Find where the given text appears and provide that cell's center as [x, y] coordinate. 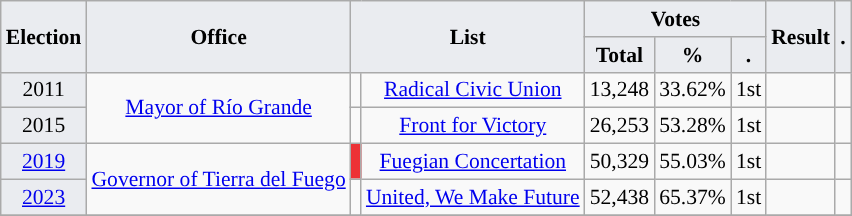
Office [218, 36]
2011 [44, 90]
2019 [44, 162]
2015 [44, 126]
% [692, 55]
55.03% [692, 162]
Governor of Tierra del Fuego [218, 180]
Result [800, 36]
United, We Make Future [473, 197]
53.28% [692, 126]
Front for Victory [473, 126]
Election [44, 36]
Total [620, 55]
65.37% [692, 197]
52,438 [620, 197]
Fuegian Concertation [473, 162]
13,248 [620, 90]
33.62% [692, 90]
Votes [676, 19]
Mayor of Río Grande [218, 108]
50,329 [620, 162]
26,253 [620, 126]
Radical Civic Union [473, 90]
2023 [44, 197]
List [468, 36]
